Output the (x, y) coordinate of the center of the cell containing the given text.  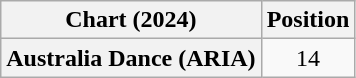
Position (308, 20)
Chart (2024) (131, 20)
14 (308, 58)
Australia Dance (ARIA) (131, 58)
